Search for the cell housing the specified text and yield its [X, Y] center coordinate. 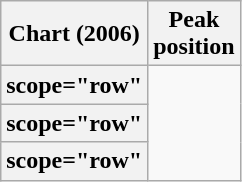
Chart (2006) [74, 34]
Peakposition [194, 34]
